Find where the given text appears and provide that cell's center as (x, y) coordinate. 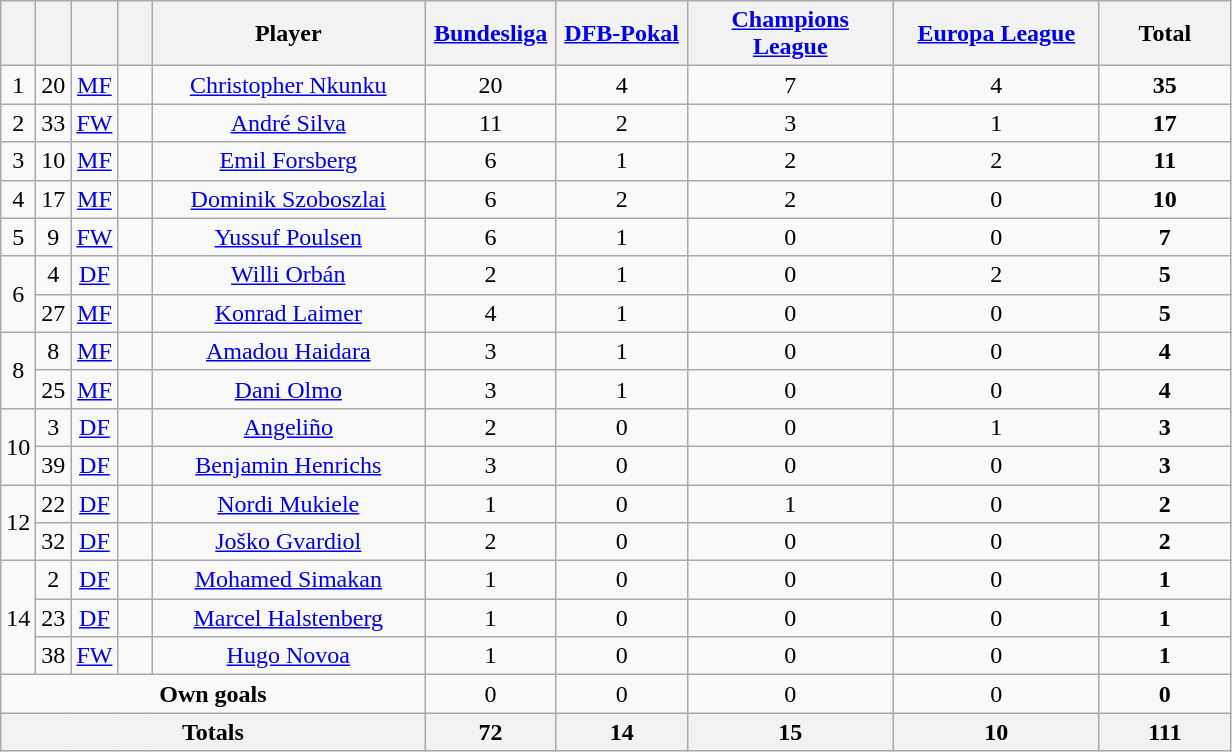
33 (54, 123)
Own goals (213, 694)
32 (54, 542)
Bundesliga (490, 34)
Willi Orbán (289, 275)
Dominik Szoboszlai (289, 199)
72 (490, 732)
38 (54, 656)
André Silva (289, 123)
Champions League (790, 34)
Europa League (996, 34)
Dani Olmo (289, 389)
Player (289, 34)
Konrad Laimer (289, 313)
111 (1164, 732)
35 (1164, 85)
Angeliño (289, 427)
Yussuf Poulsen (289, 237)
9 (54, 237)
39 (54, 465)
Christopher Nkunku (289, 85)
DFB-Pokal (622, 34)
23 (54, 618)
22 (54, 503)
Total (1164, 34)
Joško Gvardiol (289, 542)
Amadou Haidara (289, 351)
Totals (213, 732)
Marcel Halstenberg (289, 618)
Emil Forsberg (289, 161)
25 (54, 389)
12 (18, 522)
27 (54, 313)
Hugo Novoa (289, 656)
Benjamin Henrichs (289, 465)
Mohamed Simakan (289, 580)
15 (790, 732)
Nordi Mukiele (289, 503)
